Extract the [x, y] coordinate from the center of the cell holding the provided text.  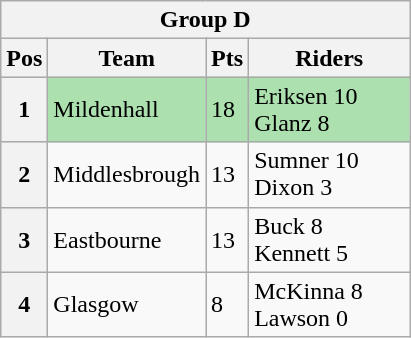
Pts [228, 58]
Middlesbrough [127, 174]
Riders [330, 58]
Glasgow [127, 304]
8 [228, 304]
Eastbourne [127, 240]
18 [228, 110]
McKinna 8Lawson 0 [330, 304]
1 [24, 110]
Pos [24, 58]
Mildenhall [127, 110]
Sumner 10Dixon 3 [330, 174]
3 [24, 240]
Eriksen 10Glanz 8 [330, 110]
Group D [206, 20]
2 [24, 174]
4 [24, 304]
Team [127, 58]
Buck 8Kennett 5 [330, 240]
